For the text-containing cell, return its midpoint in [X, Y] coordinate format. 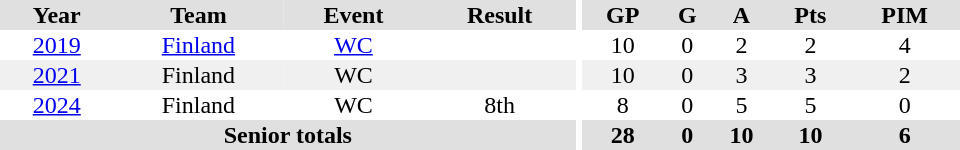
Team [198, 15]
6 [904, 135]
28 [622, 135]
A [741, 15]
2019 [56, 45]
Pts [810, 15]
GP [622, 15]
2021 [56, 75]
8th [500, 105]
4 [904, 45]
Result [500, 15]
PIM [904, 15]
8 [622, 105]
G [687, 15]
Senior totals [288, 135]
Event [353, 15]
Year [56, 15]
2024 [56, 105]
